For the text-containing cell, return its midpoint in [X, Y] coordinate format. 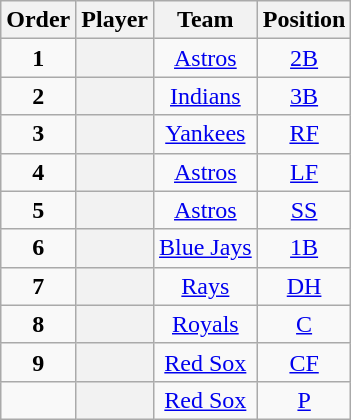
3B [304, 96]
7 [38, 286]
3 [38, 134]
2B [304, 58]
LF [304, 172]
Royals [205, 324]
P [304, 400]
RF [304, 134]
DH [304, 286]
4 [38, 172]
1B [304, 248]
2 [38, 96]
Position [304, 20]
5 [38, 210]
SS [304, 210]
Order [38, 20]
8 [38, 324]
Team [205, 20]
9 [38, 362]
C [304, 324]
6 [38, 248]
Blue Jays [205, 248]
Yankees [205, 134]
1 [38, 58]
CF [304, 362]
Rays [205, 286]
Player [115, 20]
Indians [205, 96]
